Return the (x, y) coordinate for the center point of the cell that contains the specified text.  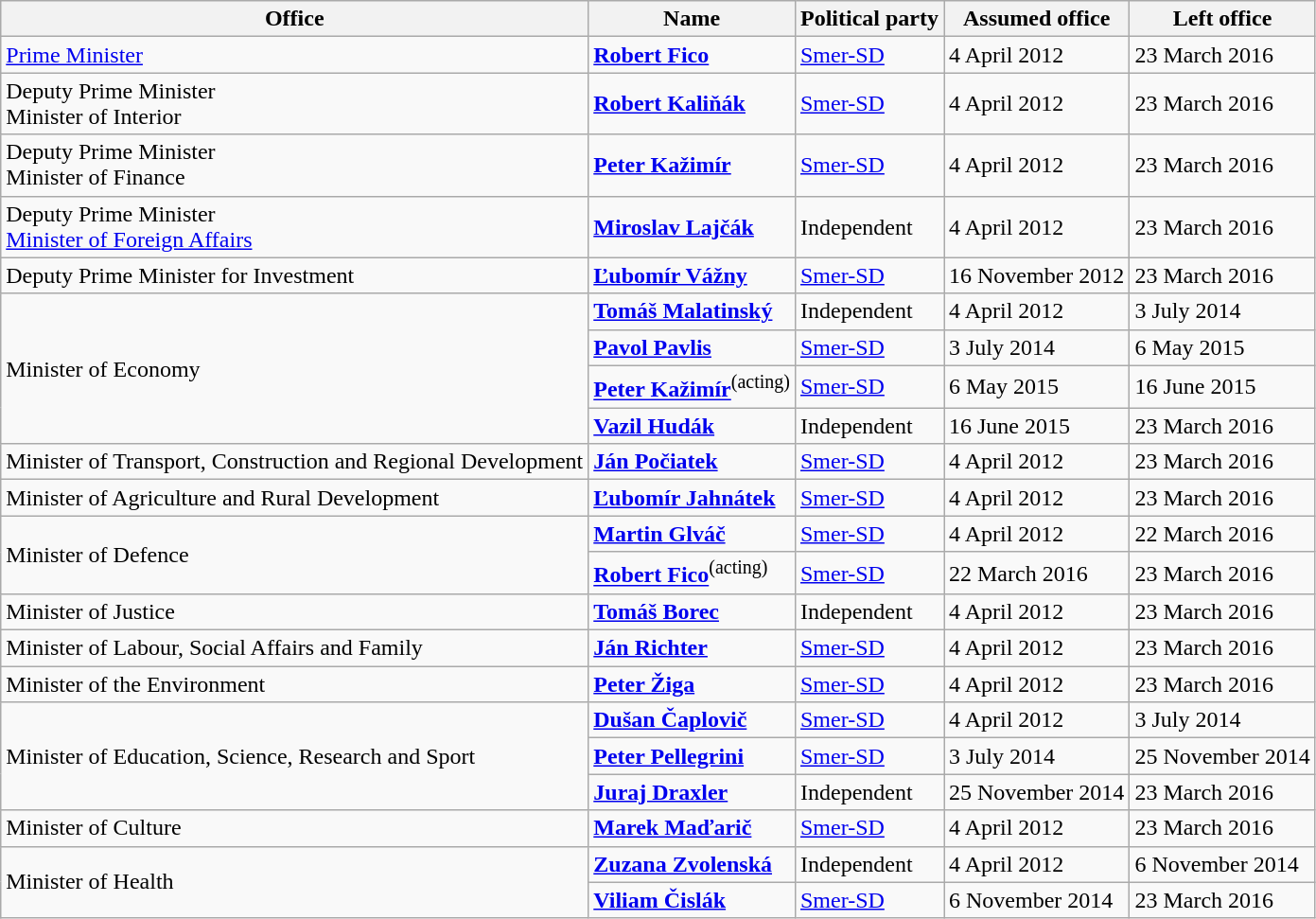
Pavol Pavlis (693, 347)
Martin Glváč (693, 534)
Left office (1222, 19)
Minister of Agriculture and Rural Development (295, 498)
Tomáš Borec (693, 612)
Political party (869, 19)
Name (693, 19)
Deputy Prime Minister for Investment (295, 275)
Assumed office (1037, 19)
Minister of Culture (295, 828)
Peter Kažimír (693, 165)
Vazil Hudák (693, 426)
Minister of Transport, Construction and Regional Development (295, 462)
Peter Žiga (693, 684)
Ján Počiatek (693, 462)
Minister of Defence (295, 555)
Minister of Economy (295, 369)
Deputy Prime MinisterMinister of Interior (295, 104)
Deputy Prime MinisterMinister of Foreign Affairs (295, 227)
16 November 2012 (1037, 275)
Dušan Čaplovič (693, 720)
Tomáš Malatinský (693, 311)
Robert Fico(acting) (693, 574)
Miroslav Lajčák (693, 227)
Ján Richter (693, 648)
Minister of Education, Science, Research and Sport (295, 756)
Ľubomír Vážny (693, 275)
Peter Pellegrini (693, 756)
Robert Kaliňák (693, 104)
Zuzana Zvolenská (693, 864)
Robert Fico (693, 55)
Marek Maďarič (693, 828)
Minister of Justice (295, 612)
Peter Kažimír(acting) (693, 386)
Ľubomír Jahnátek (693, 498)
Minister of the Environment (295, 684)
Juraj Draxler (693, 792)
Viliam Čislák (693, 900)
Deputy Prime MinisterMinister of Finance (295, 165)
Minister of Health (295, 882)
Minister of Labour, Social Affairs and Family (295, 648)
Prime Minister (295, 55)
Office (295, 19)
